Pinpoint the cell where the given text exists, returning its (X, Y) midpoint coordinate. 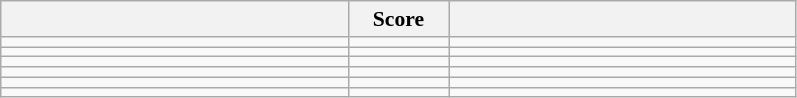
Score (398, 19)
